Find where the given text appears and provide that cell's center as [X, Y] coordinate. 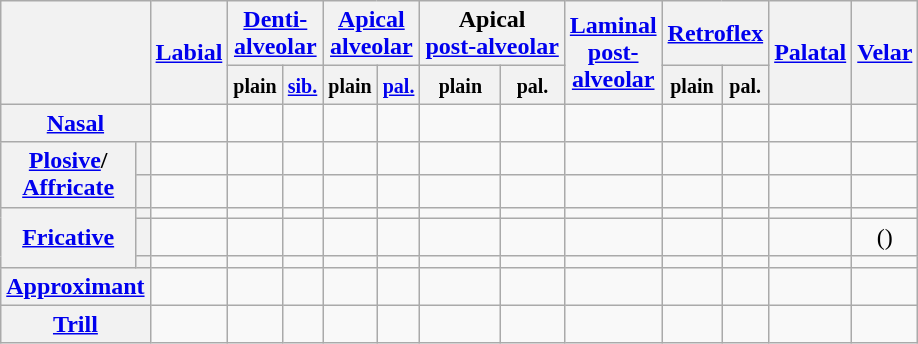
Approximant [76, 286]
Fricative [68, 237]
Denti-alveolar [276, 34]
Labial [189, 52]
() [885, 237]
Retroflex [716, 34]
Palatal [810, 52]
Apicalalveolar [372, 34]
sib. [302, 85]
Apicalpost-alveolar [492, 34]
Trill [76, 324]
Plosive/Affricate [68, 174]
Laminalpost-alveolar [613, 52]
Nasal [76, 123]
Velar [885, 52]
